Output the [X, Y] coordinate of the center of the cell containing the given text.  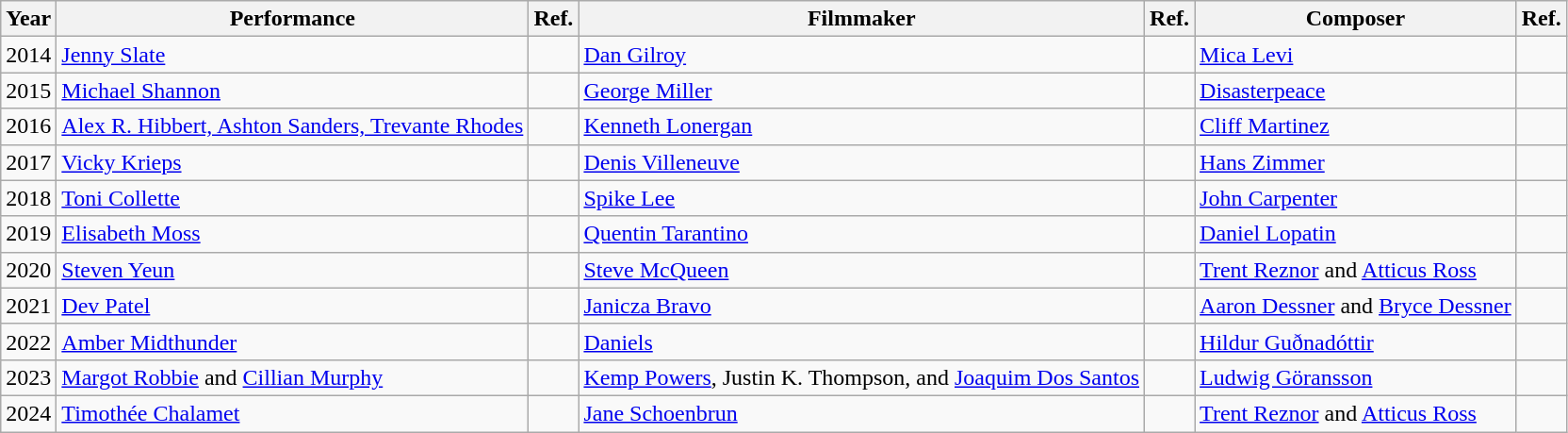
2024 [28, 413]
Jane Schoenbrun [861, 413]
Michael Shannon [292, 91]
Kemp Powers, Justin K. Thompson, and Joaquim Dos Santos [861, 377]
Elisabeth Moss [292, 234]
Performance [292, 19]
2015 [28, 91]
2017 [28, 162]
Cliff Martinez [1356, 126]
John Carpenter [1356, 198]
George Miller [861, 91]
Quentin Tarantino [861, 234]
Composer [1356, 19]
2019 [28, 234]
Hildur Guðnadóttir [1356, 341]
2018 [28, 198]
Steven Yeun [292, 270]
2016 [28, 126]
Daniels [861, 341]
Dan Gilroy [861, 55]
2014 [28, 55]
2021 [28, 306]
Year [28, 19]
Alex R. Hibbert, Ashton Sanders, Trevante Rhodes [292, 126]
Vicky Krieps [292, 162]
2023 [28, 377]
Mica Levi [1356, 55]
Ludwig Göransson [1356, 377]
Filmmaker [861, 19]
Hans Zimmer [1356, 162]
Amber Midthunder [292, 341]
Steve McQueen [861, 270]
Kenneth Lonergan [861, 126]
Daniel Lopatin [1356, 234]
Denis Villeneuve [861, 162]
Disasterpeace [1356, 91]
2022 [28, 341]
Margot Robbie and Cillian Murphy [292, 377]
2020 [28, 270]
Dev Patel [292, 306]
Spike Lee [861, 198]
Timothée Chalamet [292, 413]
Toni Collette [292, 198]
Janicza Bravo [861, 306]
Aaron Dessner and Bryce Dessner [1356, 306]
Jenny Slate [292, 55]
